Provide the (x, y) coordinate of the cell's center where the given text is located.  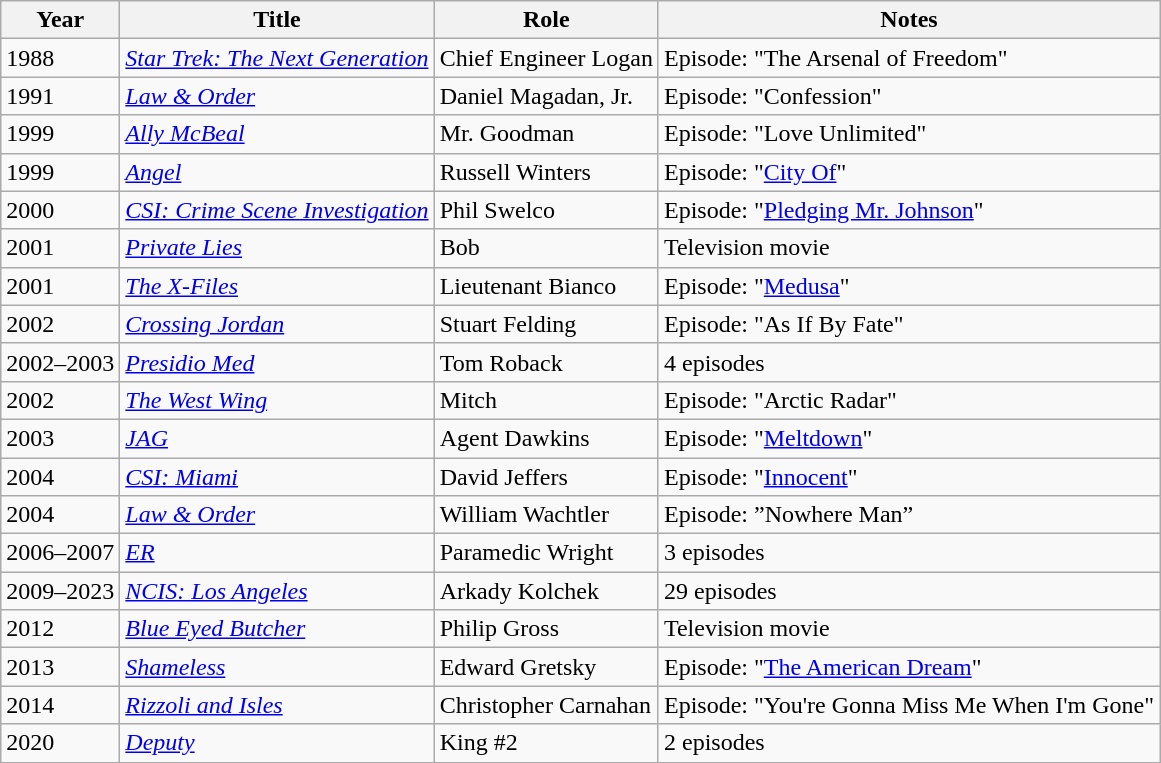
CSI: Crime Scene Investigation (277, 210)
Arkady Kolchek (546, 591)
2009–2023 (60, 591)
Episode: "The American Dream" (908, 667)
The X-Files (277, 286)
Blue Eyed Butcher (277, 629)
Episode: "Love Unlimited" (908, 134)
2003 (60, 438)
NCIS: Los Angeles (277, 591)
2000 (60, 210)
Chief Engineer Logan (546, 58)
Episode: "Pledging Mr. Johnson" (908, 210)
Episode: "Confession" (908, 96)
Lieutenant Bianco (546, 286)
Tom Roback (546, 362)
Edward Gretsky (546, 667)
Agent Dawkins (546, 438)
2 episodes (908, 743)
JAG (277, 438)
Shameless (277, 667)
Episode: "The Arsenal of Freedom" (908, 58)
2020 (60, 743)
CSI: Miami (277, 477)
Crossing Jordan (277, 324)
2006–2007 (60, 553)
Episode: "Meltdown" (908, 438)
Year (60, 20)
4 episodes (908, 362)
Deputy (277, 743)
1988 (60, 58)
Paramedic Wright (546, 553)
29 episodes (908, 591)
Episode: "Innocent" (908, 477)
2002–2003 (60, 362)
Episode: "You're Gonna Miss Me When I'm Gone" (908, 705)
Episode: "Arctic Radar" (908, 400)
Rizzoli and Isles (277, 705)
Private Lies (277, 248)
Bob (546, 248)
Episode: "As If By Fate" (908, 324)
3 episodes (908, 553)
2014 (60, 705)
Christopher Carnahan (546, 705)
2013 (60, 667)
Russell Winters (546, 172)
Role (546, 20)
William Wachtler (546, 515)
David Jeffers (546, 477)
Notes (908, 20)
Mr. Goodman (546, 134)
Ally McBeal (277, 134)
The West Wing (277, 400)
Episode: "City Of" (908, 172)
Phil Swelco (546, 210)
Mitch (546, 400)
Episode: ”Nowhere Man” (908, 515)
1991 (60, 96)
Episode: "Medusa" (908, 286)
Star Trek: The Next Generation (277, 58)
2012 (60, 629)
Daniel Magadan, Jr. (546, 96)
Presidio Med (277, 362)
King #2 (546, 743)
Title (277, 20)
Stuart Felding (546, 324)
Philip Gross (546, 629)
ER (277, 553)
Angel (277, 172)
